For the text-containing cell, return its midpoint in (X, Y) coordinate format. 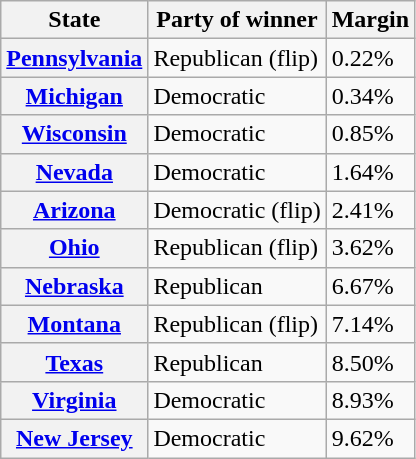
New Jersey (74, 438)
Margin (370, 20)
Pennsylvania (74, 58)
State (74, 20)
Democratic (flip) (237, 210)
8.93% (370, 400)
Virginia (74, 400)
Wisconsin (74, 134)
Texas (74, 362)
8.50% (370, 362)
3.62% (370, 248)
Michigan (74, 96)
1.64% (370, 172)
0.85% (370, 134)
Montana (74, 324)
Ohio (74, 248)
Nebraska (74, 286)
0.22% (370, 58)
Nevada (74, 172)
7.14% (370, 324)
9.62% (370, 438)
2.41% (370, 210)
0.34% (370, 96)
Party of winner (237, 20)
Arizona (74, 210)
6.67% (370, 286)
